Identify which cell holds the provided text, then report its [X, Y] central coordinate. 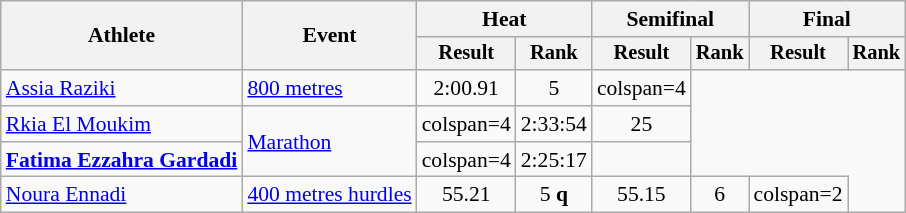
55.21 [466, 195]
Assia Raziki [122, 88]
Heat [504, 19]
Final [826, 19]
5 [554, 88]
Rkia El Moukim [122, 124]
5 q [554, 195]
2:33:54 [554, 124]
400 metres hurdles [329, 195]
Marathon [329, 142]
25 [642, 124]
Athlete [122, 36]
Noura Ennadi [122, 195]
colspan=2 [798, 195]
Semifinal [670, 19]
2:00.91 [466, 88]
55.15 [642, 195]
Fatima Ezzahra Gardadi [122, 160]
800 metres [329, 88]
2:25:17 [554, 160]
6 [720, 195]
Event [329, 36]
